Provide the [X, Y] coordinate of the cell's center where the given text is located.  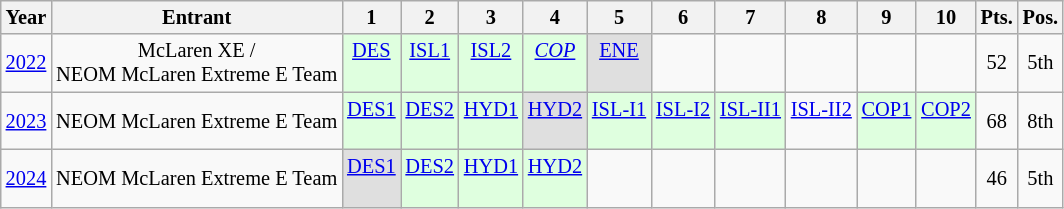
ISL-II1 [750, 121]
8 [822, 17]
2022 [26, 63]
ISL-I1 [619, 121]
6 [683, 17]
1 [371, 17]
DES [371, 63]
COP2 [946, 121]
McLaren XE /NEOM McLaren Extreme E Team [196, 63]
2 [430, 17]
ENE [619, 63]
2024 [26, 178]
Entrant [196, 17]
3 [491, 17]
10 [946, 17]
52 [997, 63]
7 [750, 17]
Pos. [1040, 17]
4 [555, 17]
2023 [26, 121]
Year [26, 17]
COP [555, 63]
46 [997, 178]
ISL1 [430, 63]
8th [1040, 121]
68 [997, 121]
ISL-I2 [683, 121]
9 [887, 17]
COP1 [887, 121]
5 [619, 17]
ISL2 [491, 63]
Pts. [997, 17]
ISL-II2 [822, 121]
